Capture the cell that displays the provided text and extract its [x, y] central coordinate. 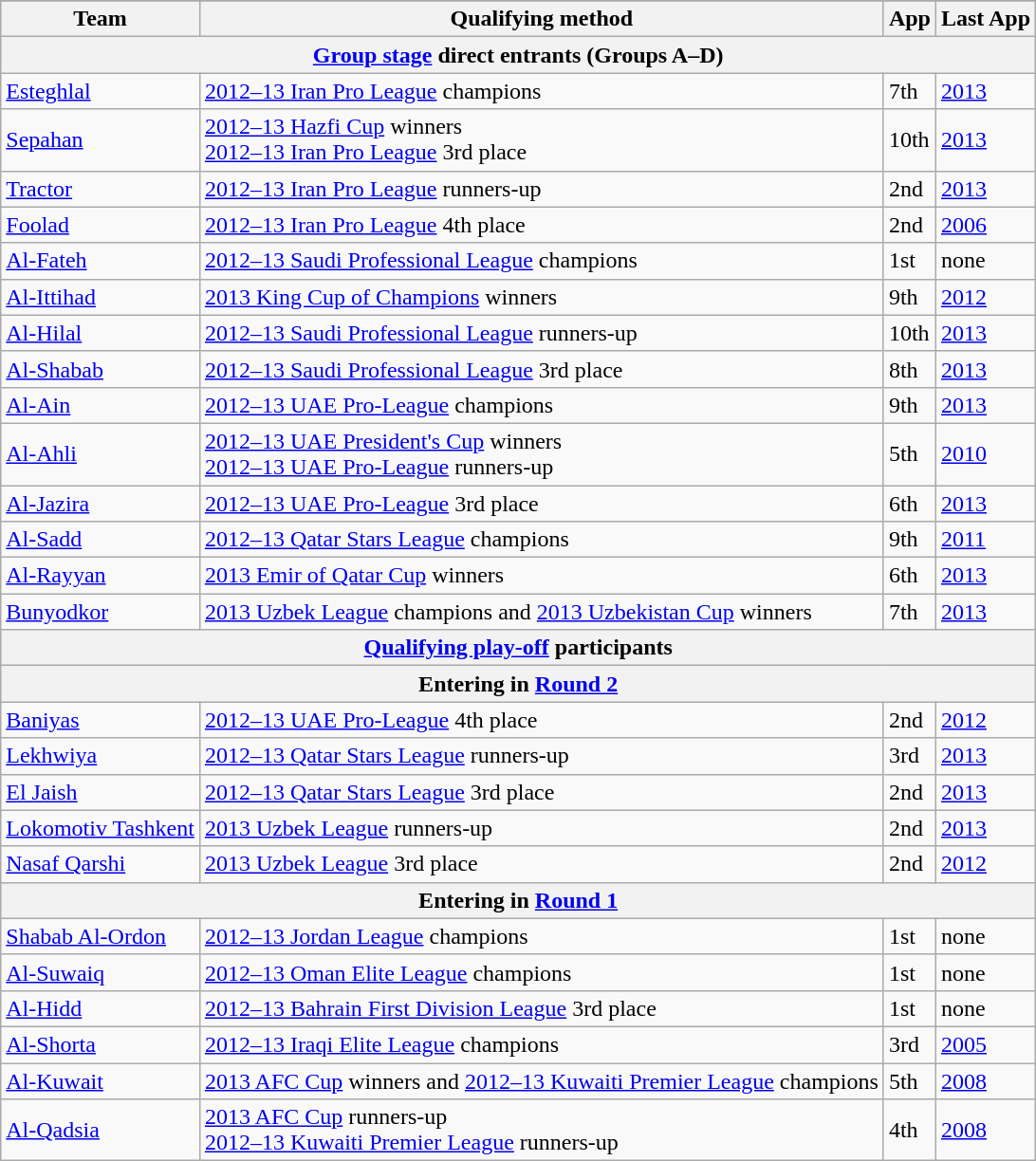
Foolad [101, 225]
2012–13 Iraqi Elite League champions [541, 1044]
App [909, 19]
2012–13 Hazfi Cup winners2012–13 Iran Pro League 3rd place [541, 140]
2013 King Cup of Champions winners [541, 297]
Al-Jazira [101, 504]
Al-Qadsia [101, 1131]
2012–13 UAE President's Cup winners2012–13 UAE Pro-League runners-up [541, 453]
Al-Rayyan [101, 576]
2013 Uzbek League 3rd place [541, 864]
2012–13 Iran Pro League 4th place [541, 225]
Entering in Round 1 [518, 900]
2013 AFC Cup runners-up 2012–13 Kuwaiti Premier League runners-up [541, 1131]
Team [101, 19]
Entering in Round 2 [518, 684]
Shabab Al-Ordon [101, 936]
2012–13 Qatar Stars League champions [541, 540]
2010 [985, 453]
2011 [985, 540]
2012–13 Iran Pro League runners-up [541, 189]
8th [909, 369]
2013 Emir of Qatar Cup winners [541, 576]
Qualifying method [541, 19]
2005 [985, 1044]
Al-Ahli [101, 453]
2012–13 Bahrain First Division League 3rd place [541, 1008]
2012–13 UAE Pro-League 3rd place [541, 504]
Lekhwiya [101, 756]
2013 Uzbek League champions and 2013 Uzbekistan Cup winners [541, 612]
Nasaf Qarshi [101, 864]
Bunyodkor [101, 612]
2012–13 Saudi Professional League 3rd place [541, 369]
Al-Hidd [101, 1008]
4th [909, 1131]
Al-Ain [101, 405]
2012–13 UAE Pro-League champions [541, 405]
Sepahan [101, 140]
Last App [985, 19]
Qualifying play-off participants [518, 648]
2012–13 Qatar Stars League runners-up [541, 756]
Al-Shabab [101, 369]
El Jaish [101, 792]
2012–13 UAE Pro-League 4th place [541, 720]
2013 AFC Cup winners and 2012–13 Kuwaiti Premier League champions [541, 1080]
2006 [985, 225]
Al-Fateh [101, 261]
2013 Uzbek League runners-up [541, 828]
Al-Shorta [101, 1044]
Esteghlal [101, 91]
Al-Hilal [101, 333]
Al-Suwaiq [101, 972]
Al-Ittihad [101, 297]
2012–13 Saudi Professional League champions [541, 261]
Baniyas [101, 720]
2012–13 Jordan League champions [541, 936]
Al-Kuwait [101, 1080]
Group stage direct entrants (Groups A–D) [518, 55]
Al-Sadd [101, 540]
2012–13 Saudi Professional League runners-up [541, 333]
Lokomotiv Tashkent [101, 828]
Tractor [101, 189]
2012–13 Qatar Stars League 3rd place [541, 792]
2012–13 Iran Pro League champions [541, 91]
2012–13 Oman Elite League champions [541, 972]
